Return the [X, Y] coordinate for the center point of the cell that contains the specified text.  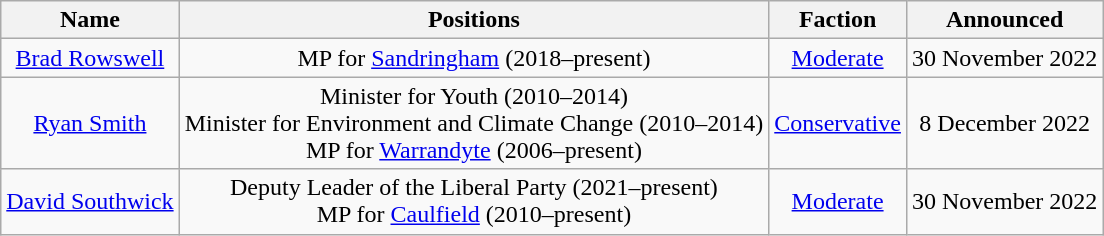
Deputy Leader of the Liberal Party (2021–present)MP for Caulfield (2010–present) [474, 202]
Positions [474, 20]
MP for Sandringham (2018–present) [474, 58]
David Southwick [90, 202]
Minister for Youth (2010–2014)Minister for Environment and Climate Change (2010–2014)MP for Warrandyte (2006–present) [474, 123]
Announced [1004, 20]
Conservative [838, 123]
Ryan Smith [90, 123]
Name [90, 20]
Brad Rowswell [90, 58]
Faction [838, 20]
8 December 2022 [1004, 123]
